For the text-containing cell, return its midpoint in (x, y) coordinate format. 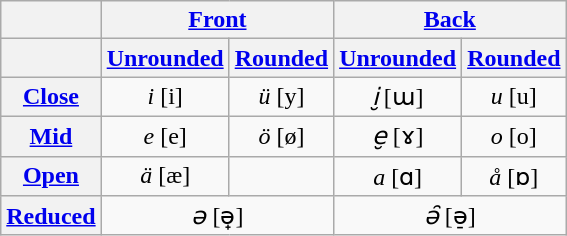
e [e] (165, 136)
Mid (51, 136)
Front (217, 20)
a [ɑ] (398, 176)
o [o] (514, 136)
å [ɒ] (514, 176)
u [u] (514, 97)
ə [ə̟] (217, 216)
e̮ [ɤ] (398, 136)
Back (450, 20)
Close (51, 97)
ö [ø] (281, 136)
ä [æ] (165, 176)
i [i] (165, 97)
ǝ̑ [ə̠] (450, 216)
i̮ [ɯ] (398, 97)
Open (51, 176)
Reduced (51, 216)
ü [y] (281, 97)
